Return the (x, y) coordinate for the center point of the cell that contains the specified text.  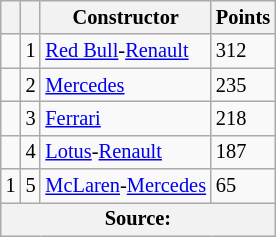
Lotus-Renault (125, 152)
Mercedes (125, 85)
2 (31, 85)
McLaren-Mercedes (125, 186)
Constructor (125, 17)
187 (243, 152)
Source: (138, 219)
Red Bull-Renault (125, 51)
235 (243, 85)
218 (243, 118)
Points (243, 17)
5 (31, 186)
312 (243, 51)
3 (31, 118)
Ferrari (125, 118)
65 (243, 186)
4 (31, 152)
